Scan for the cell matching the given text and deliver its (X, Y) coordinate at center. 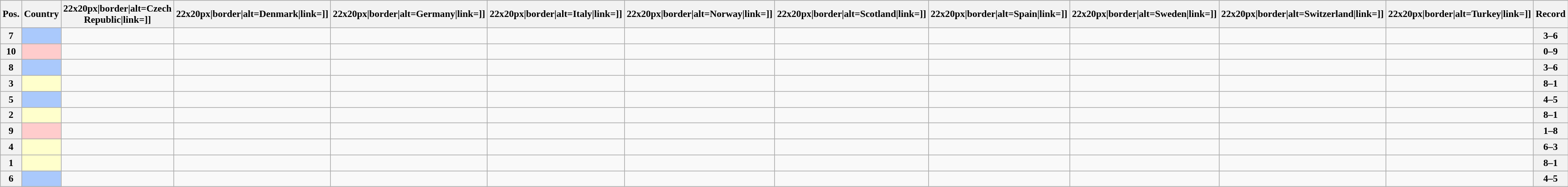
2 (11, 115)
Country (42, 14)
22x20px|border|alt=Spain|link=]] (999, 14)
Record (1550, 14)
0–9 (1550, 52)
22x20px|border|alt=Scotland|link=]] (851, 14)
8 (11, 68)
1–8 (1550, 131)
22x20px|border|alt=Norway|link=]] (700, 14)
22x20px|border|alt=Germany|link=]] (409, 14)
9 (11, 131)
10 (11, 52)
22x20px|border|alt=Czech Republic|link=]] (118, 14)
1 (11, 163)
22x20px|border|alt=Sweden|link=]] (1144, 14)
5 (11, 100)
4 (11, 147)
22x20px|border|alt=Denmark|link=]] (252, 14)
3 (11, 83)
6 (11, 179)
6–3 (1550, 147)
Pos. (11, 14)
22x20px|border|alt=Switzerland|link=]] (1302, 14)
22x20px|border|alt=Turkey|link=]] (1460, 14)
7 (11, 36)
22x20px|border|alt=Italy|link=]] (556, 14)
